Pinpoint the cell where the given text exists, returning its (x, y) midpoint coordinate. 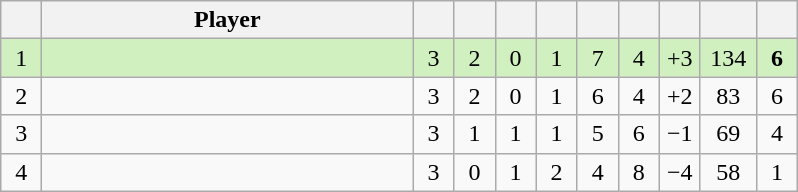
8 (638, 172)
58 (728, 172)
−1 (680, 134)
134 (728, 58)
69 (728, 134)
83 (728, 96)
Player (228, 20)
7 (598, 58)
+3 (680, 58)
−4 (680, 172)
5 (598, 134)
+2 (680, 96)
